Scan for the cell matching the given text and deliver its [x, y] coordinate at center. 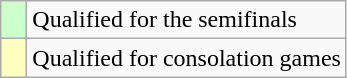
Qualified for consolation games [187, 58]
Qualified for the semifinals [187, 20]
